Pinpoint the cell where the given text exists, returning its [X, Y] midpoint coordinate. 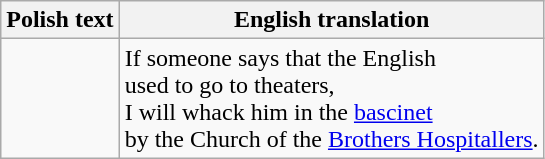
English translation [332, 20]
If someone says that the English used to go to theaters, I will whack him in the bascinet by the Church of the Brothers Hospitallers. [332, 98]
Polish text [60, 20]
